Return (X, Y) of the center of cell containing provided text 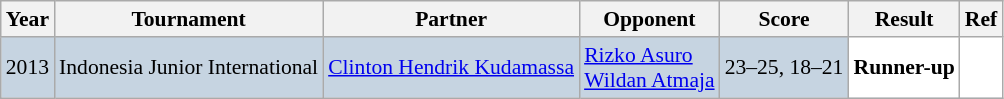
23–25, 18–21 (784, 68)
Indonesia Junior International (188, 68)
2013 (28, 68)
Ref (981, 19)
Score (784, 19)
Result (904, 19)
Clinton Hendrik Kudamassa (451, 68)
Runner-up (904, 68)
Partner (451, 19)
Year (28, 19)
Rizko Asuro Wildan Atmaja (650, 68)
Tournament (188, 19)
Opponent (650, 19)
